Detect which cell encompasses the target text, then output its [x, y] center coordinate. 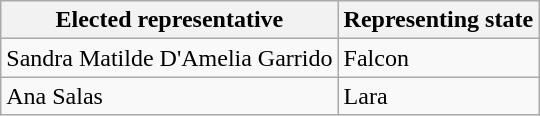
Sandra Matilde D'Amelia Garrido [170, 58]
Lara [438, 96]
Falcon [438, 58]
Ana Salas [170, 96]
Elected representative [170, 20]
Representing state [438, 20]
